Output the (X, Y) coordinate of the center of the cell containing the given text.  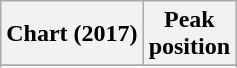
Peak position (189, 34)
Chart (2017) (72, 34)
